Output the (x, y) coordinate of the center of the cell containing the given text.  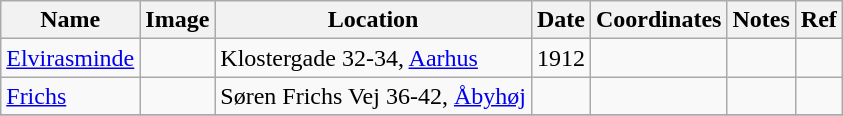
Klostergade 32-34, Aarhus (374, 58)
Coordinates (659, 20)
Date (560, 20)
Location (374, 20)
Image (178, 20)
Ref (818, 20)
Søren Frichs Vej 36-42, Åbyhøj (374, 96)
1912 (560, 58)
Frichs (70, 96)
Name (70, 20)
Notes (761, 20)
Elvirasminde (70, 58)
